Capture the cell that displays the provided text and extract its (X, Y) central coordinate. 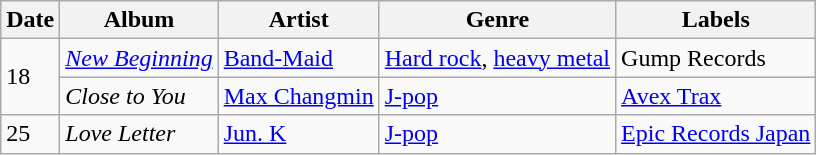
Hard rock, heavy metal (497, 58)
Epic Records Japan (716, 134)
Labels (716, 20)
Max Changmin (298, 96)
Avex Trax (716, 96)
Artist (298, 20)
Jun. K (298, 134)
New Beginning (139, 58)
Gump Records (716, 58)
Band-Maid (298, 58)
Genre (497, 20)
18 (30, 77)
Love Letter (139, 134)
Album (139, 20)
25 (30, 134)
Close to You (139, 96)
Date (30, 20)
